Locate the cell with the specified text and output its [x, y] center coordinate. 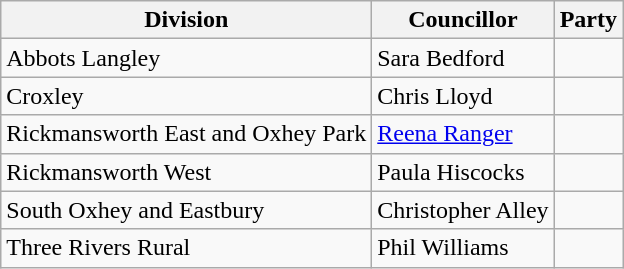
Phil Williams [463, 248]
Sara Bedford [463, 58]
Councillor [463, 20]
Christopher Alley [463, 210]
Rickmansworth East and Oxhey Park [186, 134]
Abbots Langley [186, 58]
South Oxhey and Eastbury [186, 210]
Reena Ranger [463, 134]
Chris Lloyd [463, 96]
Party [588, 20]
Three Rivers Rural [186, 248]
Division [186, 20]
Rickmansworth West [186, 172]
Croxley [186, 96]
Paula Hiscocks [463, 172]
